Scan for the cell matching the given text and deliver its (x, y) coordinate at center. 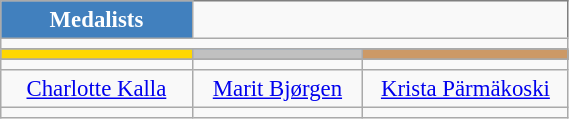
Marit Bjørgen (278, 89)
Medalists (96, 20)
Charlotte Kalla (96, 89)
Krista Pärmäkoski (466, 89)
